For the text-containing cell, return its midpoint in (x, y) coordinate format. 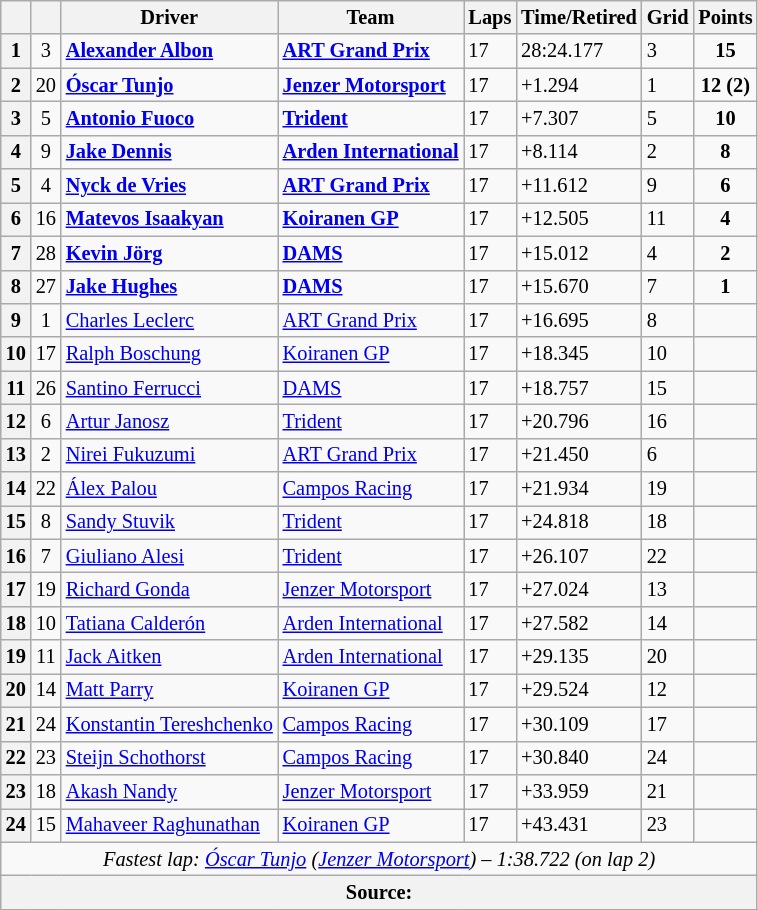
+15.670 (579, 287)
+24.818 (579, 522)
+7.307 (579, 118)
Ralph Boschung (170, 354)
Álex Palou (170, 489)
+18.345 (579, 354)
+18.757 (579, 388)
Matt Parry (170, 690)
Grid (668, 17)
Jake Hughes (170, 287)
26 (46, 388)
+20.796 (579, 421)
Kevin Jörg (170, 253)
+30.109 (579, 724)
Konstantin Tereshchenko (170, 724)
Steijn Schothorst (170, 758)
Driver (170, 17)
+8.114 (579, 152)
+29.524 (579, 690)
+15.012 (579, 253)
28 (46, 253)
28:24.177 (579, 51)
Tatiana Calderón (170, 623)
Points (725, 17)
Alexander Albon (170, 51)
Time/Retired (579, 17)
+30.840 (579, 758)
Source: (380, 892)
+29.135 (579, 657)
+16.695 (579, 320)
Matevos Isaakyan (170, 219)
27 (46, 287)
Jake Dennis (170, 152)
Nyck de Vries (170, 186)
Giuliano Alesi (170, 556)
+21.934 (579, 489)
+27.582 (579, 623)
+33.959 (579, 791)
Akash Nandy (170, 791)
Laps (490, 17)
Sandy Stuvik (170, 522)
Artur Janosz (170, 421)
Mahaveer Raghunathan (170, 825)
Fastest lap: Óscar Tunjo (Jenzer Motorsport) – 1:38.722 (on lap 2) (380, 859)
Antonio Fuoco (170, 118)
+43.431 (579, 825)
+26.107 (579, 556)
+27.024 (579, 589)
+11.612 (579, 186)
+12.505 (579, 219)
Charles Leclerc (170, 320)
Nirei Fukuzumi (170, 455)
+1.294 (579, 85)
+21.450 (579, 455)
12 (2) (725, 85)
Santino Ferrucci (170, 388)
Richard Gonda (170, 589)
Jack Aitken (170, 657)
Óscar Tunjo (170, 85)
Team (371, 17)
